Scan for the cell matching the given text and deliver its [x, y] coordinate at center. 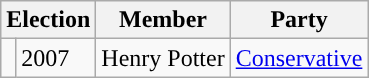
Election [48, 20]
Member [163, 20]
Party [299, 20]
2007 [56, 58]
Conservative [299, 58]
Henry Potter [163, 58]
